Capture the cell that displays the provided text and extract its [x, y] central coordinate. 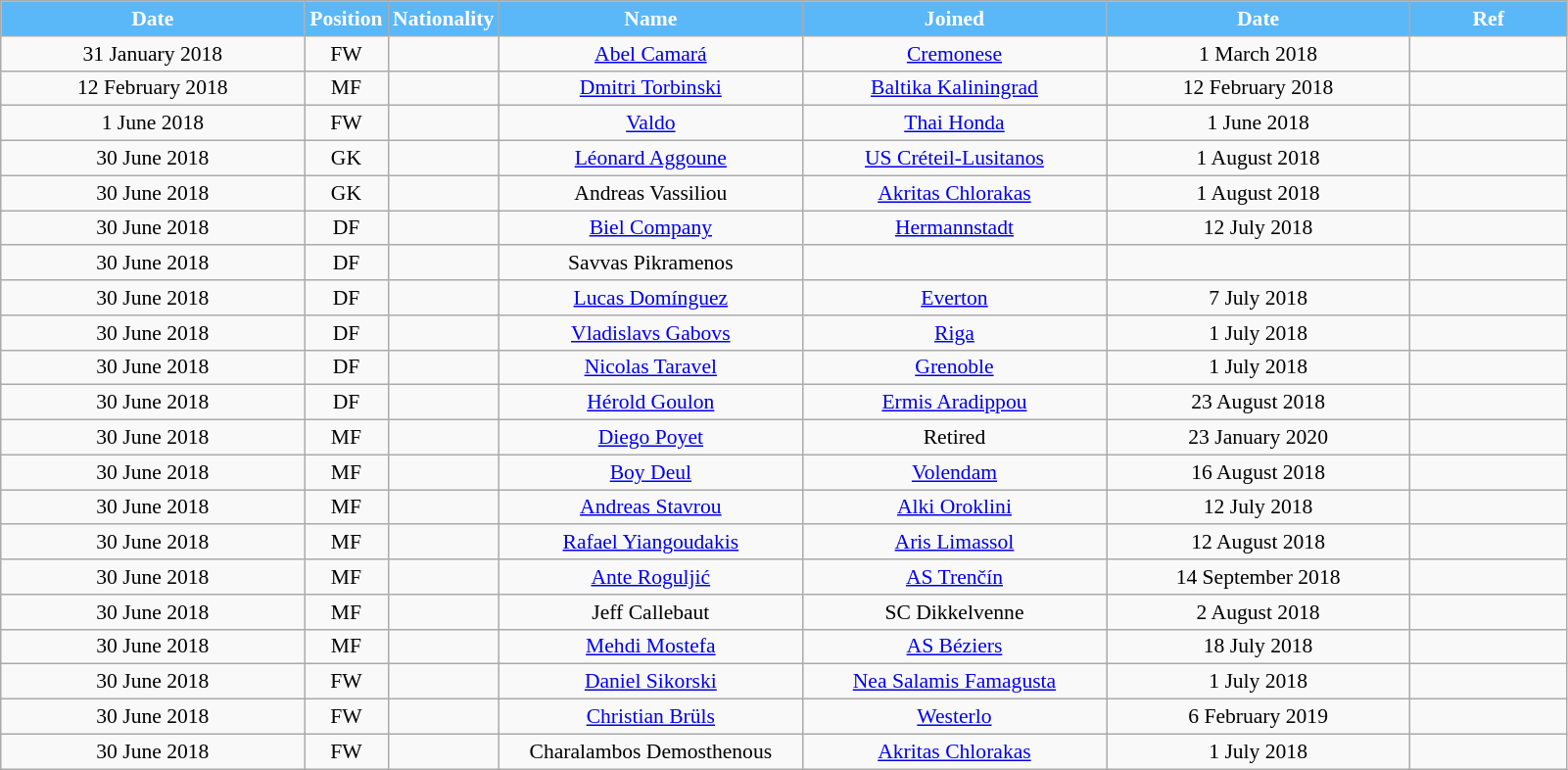
Hérold Goulon [650, 403]
Name [650, 19]
Lucas Domínguez [650, 298]
Daniel Sikorski [650, 682]
6 February 2019 [1259, 717]
2 August 2018 [1259, 612]
Nicolas Taravel [650, 367]
Andreas Vassiliou [650, 193]
7 July 2018 [1259, 298]
Jeff Callebaut [650, 612]
Everton [954, 298]
Diego Poyet [650, 438]
23 January 2020 [1259, 438]
23 August 2018 [1259, 403]
AS Béziers [954, 647]
Hermannstadt [954, 228]
Ermis Aradippou [954, 403]
Biel Company [650, 228]
31 January 2018 [153, 54]
18 July 2018 [1259, 647]
Ante Roguljić [650, 577]
Andreas Stavrou [650, 507]
14 September 2018 [1259, 577]
Dmitri Torbinski [650, 88]
Nea Salamis Famagusta [954, 682]
Alki Oroklini [954, 507]
16 August 2018 [1259, 472]
Position [347, 19]
Riga [954, 333]
Joined [954, 19]
Christian Brüls [650, 717]
Cremonese [954, 54]
12 August 2018 [1259, 543]
Retired [954, 438]
Thai Honda [954, 123]
Aris Limassol [954, 543]
Vladislavs Gabovs [650, 333]
Ref [1489, 19]
Grenoble [954, 367]
Boy Deul [650, 472]
Baltika Kaliningrad [954, 88]
SC Dikkelvenne [954, 612]
Nationality [443, 19]
US Créteil-Lusitanos [954, 159]
Rafael Yiangoudakis [650, 543]
Mehdi Mostefa [650, 647]
Charalambos Demosthenous [650, 751]
AS Trenčín [954, 577]
1 March 2018 [1259, 54]
Léonard Aggoune [650, 159]
Westerlo [954, 717]
Abel Camará [650, 54]
Savvas Pikramenos [650, 264]
Volendam [954, 472]
Valdo [650, 123]
